Extract the [X, Y] coordinate from the center of the cell holding the provided text.  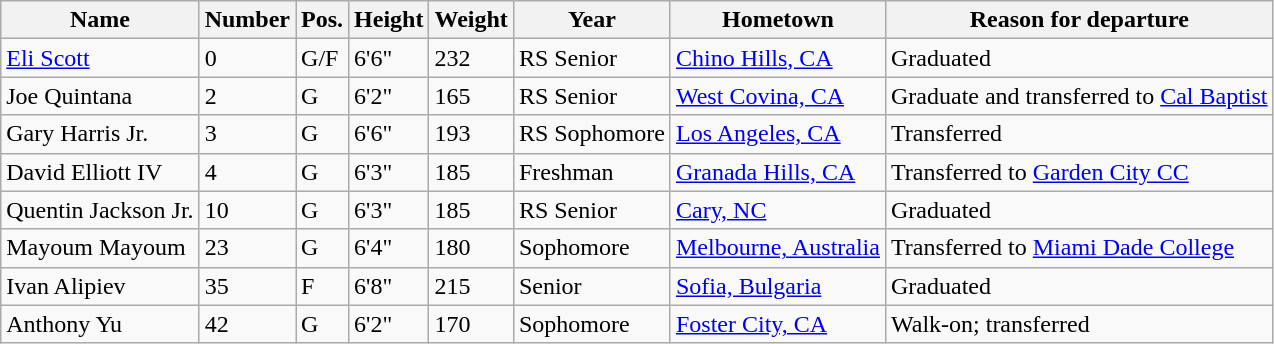
193 [471, 134]
Transferred [1079, 134]
Mayoum Mayoum [100, 248]
23 [247, 248]
2 [247, 96]
Senior [592, 286]
Weight [471, 20]
Year [592, 20]
Foster City, CA [778, 324]
6'8" [389, 286]
Reason for departure [1079, 20]
Eli Scott [100, 58]
170 [471, 324]
Gary Harris Jr. [100, 134]
Name [100, 20]
Melbourne, Australia [778, 248]
180 [471, 248]
10 [247, 210]
Cary, NC [778, 210]
Freshman [592, 172]
3 [247, 134]
Transferred to Miami Dade College [1079, 248]
Number [247, 20]
Los Angeles, CA [778, 134]
0 [247, 58]
Graduate and transferred to Cal Baptist [1079, 96]
Quentin Jackson Jr. [100, 210]
42 [247, 324]
Sofia, Bulgaria [778, 286]
West Covina, CA [778, 96]
Pos. [322, 20]
Joe Quintana [100, 96]
F [322, 286]
Ivan Alipiev [100, 286]
6'4" [389, 248]
David Elliott IV [100, 172]
232 [471, 58]
215 [471, 286]
165 [471, 96]
Granada Hills, CA [778, 172]
Height [389, 20]
Chino Hills, CA [778, 58]
Hometown [778, 20]
4 [247, 172]
Walk-on; transferred [1079, 324]
G/F [322, 58]
Anthony Yu [100, 324]
Transferred to Garden City CC [1079, 172]
RS Sophomore [592, 134]
35 [247, 286]
